Find where the given text appears and provide that cell's center as (x, y) coordinate. 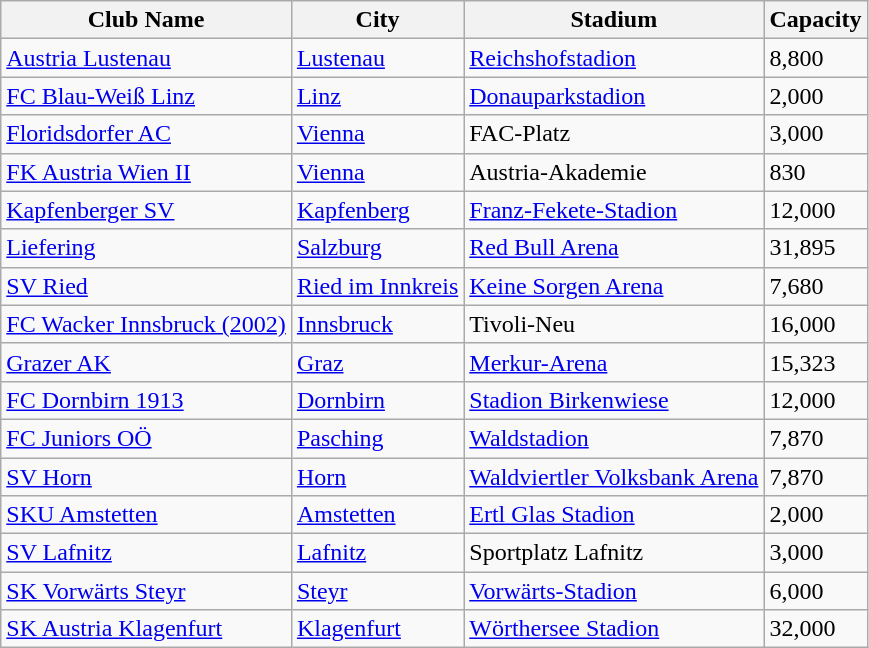
Wörthersee Stadion (614, 629)
7,680 (816, 286)
31,895 (816, 248)
Salzburg (377, 248)
FC Blau-Weiß Linz (146, 96)
Merkur-Arena (614, 362)
FAC-Platz (614, 134)
Austria-Akademie (614, 172)
SK Austria Klagenfurt (146, 629)
Stadion Birkenwiese (614, 400)
SV Horn (146, 477)
Tivoli-Neu (614, 324)
Liefering (146, 248)
Horn (377, 477)
Lustenau (377, 58)
6,000 (816, 591)
Pasching (377, 438)
SK Vorwärts Steyr (146, 591)
Sportplatz Lafnitz (614, 553)
Klagenfurt (377, 629)
Linz (377, 96)
32,000 (816, 629)
Steyr (377, 591)
16,000 (816, 324)
8,800 (816, 58)
Dornbirn (377, 400)
FC Juniors OÖ (146, 438)
Waldstadion (614, 438)
Capacity (816, 20)
Grazer AK (146, 362)
Graz (377, 362)
Stadium (614, 20)
830 (816, 172)
Ried im Innkreis (377, 286)
Franz-Fekete-Stadion (614, 210)
Reichshofstadion (614, 58)
Vorwärts-Stadion (614, 591)
FK Austria Wien II (146, 172)
FC Dornbirn 1913 (146, 400)
SV Ried (146, 286)
Club Name (146, 20)
Ertl Glas Stadion (614, 515)
Austria Lustenau (146, 58)
FC Wacker Innsbruck (2002) (146, 324)
15,323 (816, 362)
Innsbruck (377, 324)
SV Lafnitz (146, 553)
Kapfenberger SV (146, 210)
Keine Sorgen Arena (614, 286)
SKU Amstetten (146, 515)
Waldviertler Volksbank Arena (614, 477)
Kapfenberg (377, 210)
Donauparkstadion (614, 96)
Red Bull Arena (614, 248)
City (377, 20)
Amstetten (377, 515)
Lafnitz (377, 553)
Floridsdorfer AC (146, 134)
